Locate the cell with the specified text and output its [X, Y] center coordinate. 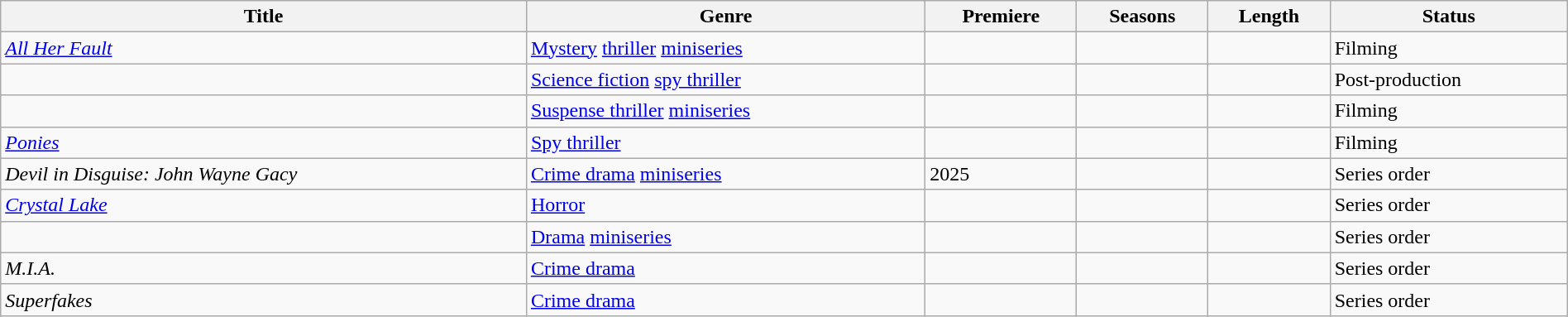
Genre [725, 17]
Devil in Disguise: John Wayne Gacy [264, 174]
Suspense thriller miniseries [725, 111]
M.I.A. [264, 268]
Science fiction spy thriller [725, 79]
Horror [725, 205]
Superfakes [264, 300]
Spy thriller [725, 142]
Crime drama miniseries [725, 174]
Status [1449, 17]
Title [264, 17]
All Her Fault [264, 48]
Length [1269, 17]
2025 [1001, 174]
Mystery thriller miniseries [725, 48]
Ponies [264, 142]
Crystal Lake [264, 205]
Post-production [1449, 79]
Drama miniseries [725, 237]
Seasons [1143, 17]
Premiere [1001, 17]
